Find where the given text appears and provide that cell's center as (x, y) coordinate. 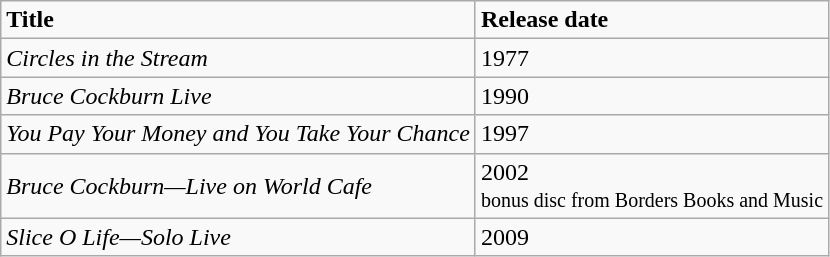
Bruce Cockburn Live (238, 96)
Release date (652, 20)
1990 (652, 96)
Bruce Cockburn—Live on World Cafe (238, 186)
Slice O Life—Solo Live (238, 237)
Circles in the Stream (238, 58)
You Pay Your Money and You Take Your Chance (238, 134)
2002bonus disc from Borders Books and Music (652, 186)
2009 (652, 237)
Title (238, 20)
1977 (652, 58)
1997 (652, 134)
